Capture the cell that displays the provided text and extract its (x, y) central coordinate. 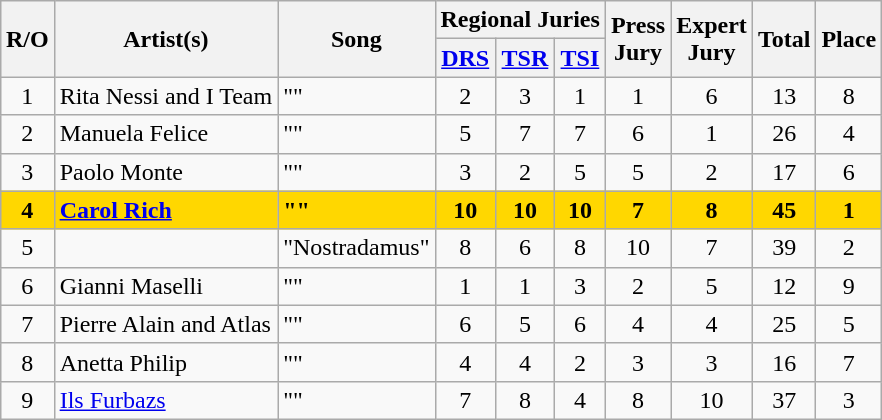
TSI (580, 58)
DRS (465, 58)
12 (784, 286)
Pierre Alain and Atlas (166, 324)
Manuela Felice (166, 134)
13 (784, 96)
25 (784, 324)
Artist(s) (166, 39)
Gianni Maselli (166, 286)
37 (784, 400)
TSR (524, 58)
45 (784, 210)
Rita Nessi and I Team (166, 96)
Song (356, 39)
17 (784, 172)
"Nostradamus" (356, 248)
26 (784, 134)
Regional Juries (520, 20)
16 (784, 362)
Anetta Philip (166, 362)
R/O (27, 39)
Total (784, 39)
ExpertJury (712, 39)
Ils Furbazs (166, 400)
Place (849, 39)
PressJury (638, 39)
39 (784, 248)
Paolo Monte (166, 172)
Carol Rich (166, 210)
